Search for the cell housing the specified text and yield its (X, Y) center coordinate. 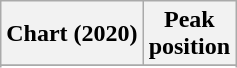
Peakposition (189, 34)
Chart (2020) (72, 34)
